Determine the [X, Y] coordinate at the center of the cell enclosing the given text.  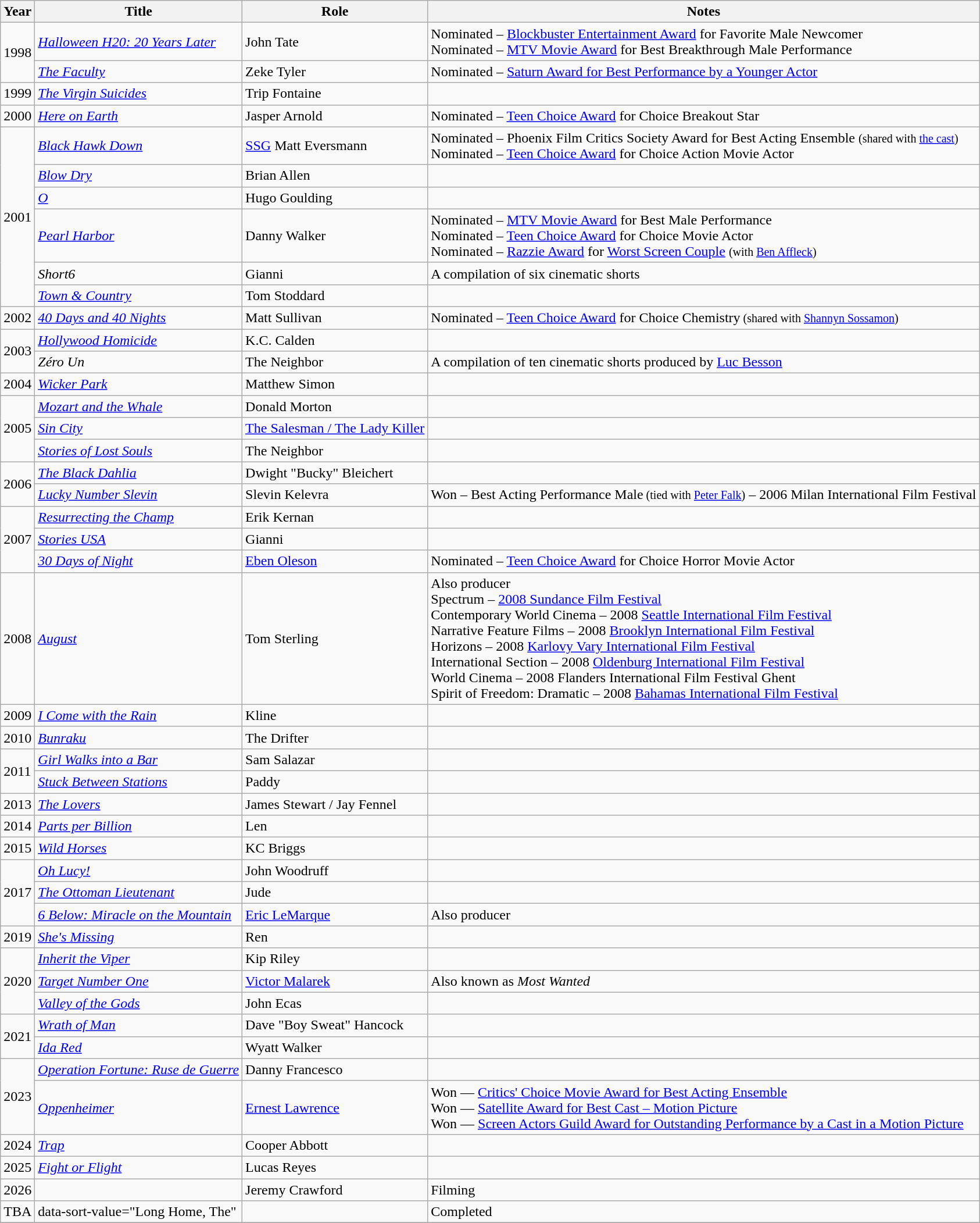
Black Hawk Down [138, 145]
40 Days and 40 Nights [138, 318]
K.C. Calden [335, 340]
2024 [17, 1145]
Eben Oleson [335, 561]
The Ottoman Lieutenant [138, 893]
A compilation of ten cinematic shorts produced by Luc Besson [703, 362]
Eric LeMarque [335, 915]
2000 [17, 116]
Jeremy Crawford [335, 1189]
Erik Kernan [335, 517]
Ernest Lawrence [335, 1107]
Danny Francesco [335, 1069]
The Salesman / The Lady Killer [335, 429]
Jude [335, 893]
A compilation of six cinematic shorts [703, 273]
John Ecas [335, 1003]
Short6 [138, 273]
Danny Walker [335, 236]
Pearl Harbor [138, 236]
2006 [17, 484]
Zéro Un [138, 362]
Nominated – Teen Choice Award for Choice Horror Movie Actor [703, 561]
1999 [17, 94]
Hollywood Homicide [138, 340]
Tom Sterling [335, 639]
Wyatt Walker [335, 1047]
Hugo Goulding [335, 198]
She's Missing [138, 937]
Trip Fontaine [335, 94]
Stories USA [138, 539]
Dwight "Bucky" Bleichert [335, 473]
Halloween H20: 20 Years Later [138, 42]
Inherit the Viper [138, 959]
Wild Horses [138, 848]
2011 [17, 771]
Nominated – Teen Choice Award for Choice Breakout Star [703, 116]
Completed [703, 1212]
Victor Malarek [335, 981]
Matt Sullivan [335, 318]
2002 [17, 318]
2023 [17, 1096]
Wicker Park [138, 384]
Tom Stoddard [335, 295]
Valley of the Gods [138, 1003]
O [138, 198]
Ren [335, 937]
2007 [17, 539]
Resurrecting the Champ [138, 517]
Title [138, 12]
2015 [17, 848]
Ida Red [138, 1047]
Blow Dry [138, 176]
Notes [703, 12]
James Stewart / Jay Fennel [335, 804]
2001 [17, 216]
The Black Dahlia [138, 473]
The Drifter [335, 737]
Sin City [138, 429]
Role [335, 12]
Stories of Lost Souls [138, 451]
Cooper Abbott [335, 1145]
Oppenheimer [138, 1107]
2025 [17, 1167]
2014 [17, 826]
John Woodruff [335, 871]
John Tate [335, 42]
Girl Walks into a Bar [138, 760]
Len [335, 826]
Zeke Tyler [335, 72]
Brian Allen [335, 176]
2017 [17, 893]
data-sort-value="Long Home, The" [138, 1212]
2019 [17, 937]
Kline [335, 715]
Also producer [703, 915]
Nominated – Saturn Award for Best Performance by a Younger Actor [703, 72]
1998 [17, 52]
Wrath of Man [138, 1025]
2013 [17, 804]
Matthew Simon [335, 384]
Here on Earth [138, 116]
Lucky Number Slevin [138, 495]
Kip Riley [335, 959]
The Lovers [138, 804]
Slevin Kelevra [335, 495]
2009 [17, 715]
Dave "Boy Sweat" Hancock [335, 1025]
2010 [17, 737]
Nominated – Teen Choice Award for Choice Chemistry (shared with Shannyn Sossamon) [703, 318]
6 Below: Miracle on the Mountain [138, 915]
2020 [17, 981]
TBA [17, 1212]
Bunraku [138, 737]
Lucas Reyes [335, 1167]
Trap [138, 1145]
I Come with the Rain [138, 715]
Fight or Flight [138, 1167]
Target Number One [138, 981]
Also known as Most Wanted [703, 981]
Donald Morton [335, 407]
Sam Salazar [335, 760]
The Faculty [138, 72]
KC Briggs [335, 848]
The Virgin Suicides [138, 94]
Year [17, 12]
2008 [17, 639]
Town & Country [138, 295]
Operation Fortune: Ruse de Guerre [138, 1069]
SSG Matt Eversmann [335, 145]
Parts per Billion [138, 826]
Paddy [335, 782]
Won – Best Acting Performance Male (tied with Peter Falk) – 2006 Milan International Film Festival [703, 495]
2003 [17, 351]
2005 [17, 429]
30 Days of Night [138, 561]
Nominated – Blockbuster Entertainment Award for Favorite Male NewcomerNominated – MTV Movie Award for Best Breakthrough Male Performance [703, 42]
Oh Lucy! [138, 871]
August [138, 639]
2004 [17, 384]
Jasper Arnold [335, 116]
2026 [17, 1189]
Filming [703, 1189]
Mozart and the Whale [138, 407]
2021 [17, 1036]
Stuck Between Stations [138, 782]
